Search for the cell housing the specified text and yield its (X, Y) center coordinate. 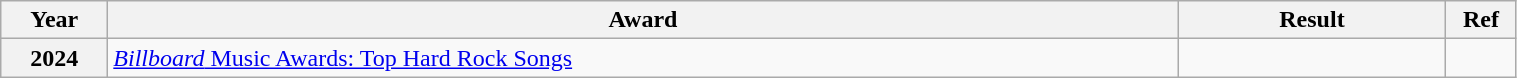
2024 (54, 58)
Result (1312, 20)
Award (643, 20)
Billboard Music Awards: Top Hard Rock Songs (643, 58)
Year (54, 20)
Ref (1481, 20)
